Scan for the cell matching the given text and deliver its [X, Y] coordinate at center. 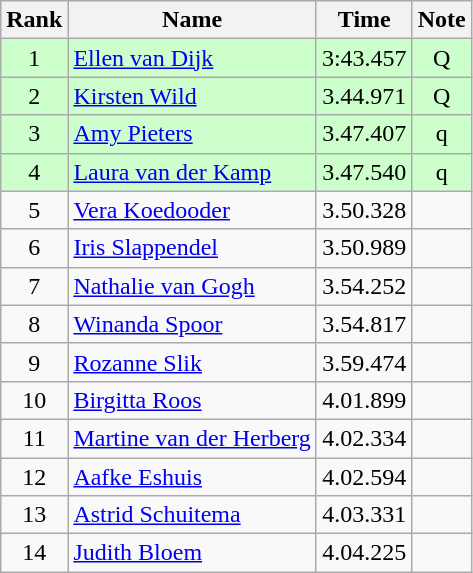
2 [34, 96]
13 [34, 515]
Rank [34, 20]
11 [34, 438]
5 [34, 210]
3.54.252 [364, 286]
7 [34, 286]
9 [34, 362]
Aafke Eshuis [192, 477]
1 [34, 58]
3.47.407 [364, 134]
Martine van der Herberg [192, 438]
6 [34, 248]
3.44.971 [364, 96]
Winanda Spoor [192, 324]
Birgitta Roos [192, 400]
Time [364, 20]
3.50.989 [364, 248]
3.47.540 [364, 172]
3.59.474 [364, 362]
Rozanne Slik [192, 362]
8 [34, 324]
Note [442, 20]
Judith Bloem [192, 553]
3.50.328 [364, 210]
4.02.594 [364, 477]
Astrid Schuitema [192, 515]
3 [34, 134]
12 [34, 477]
4.02.334 [364, 438]
4.01.899 [364, 400]
4 [34, 172]
Iris Slappendel [192, 248]
3:43.457 [364, 58]
4.03.331 [364, 515]
Laura van der Kamp [192, 172]
3.54.817 [364, 324]
Name [192, 20]
4.04.225 [364, 553]
Vera Koedooder [192, 210]
Nathalie van Gogh [192, 286]
10 [34, 400]
Kirsten Wild [192, 96]
Ellen van Dijk [192, 58]
Amy Pieters [192, 134]
14 [34, 553]
